For the text-containing cell, return its midpoint in (x, y) coordinate format. 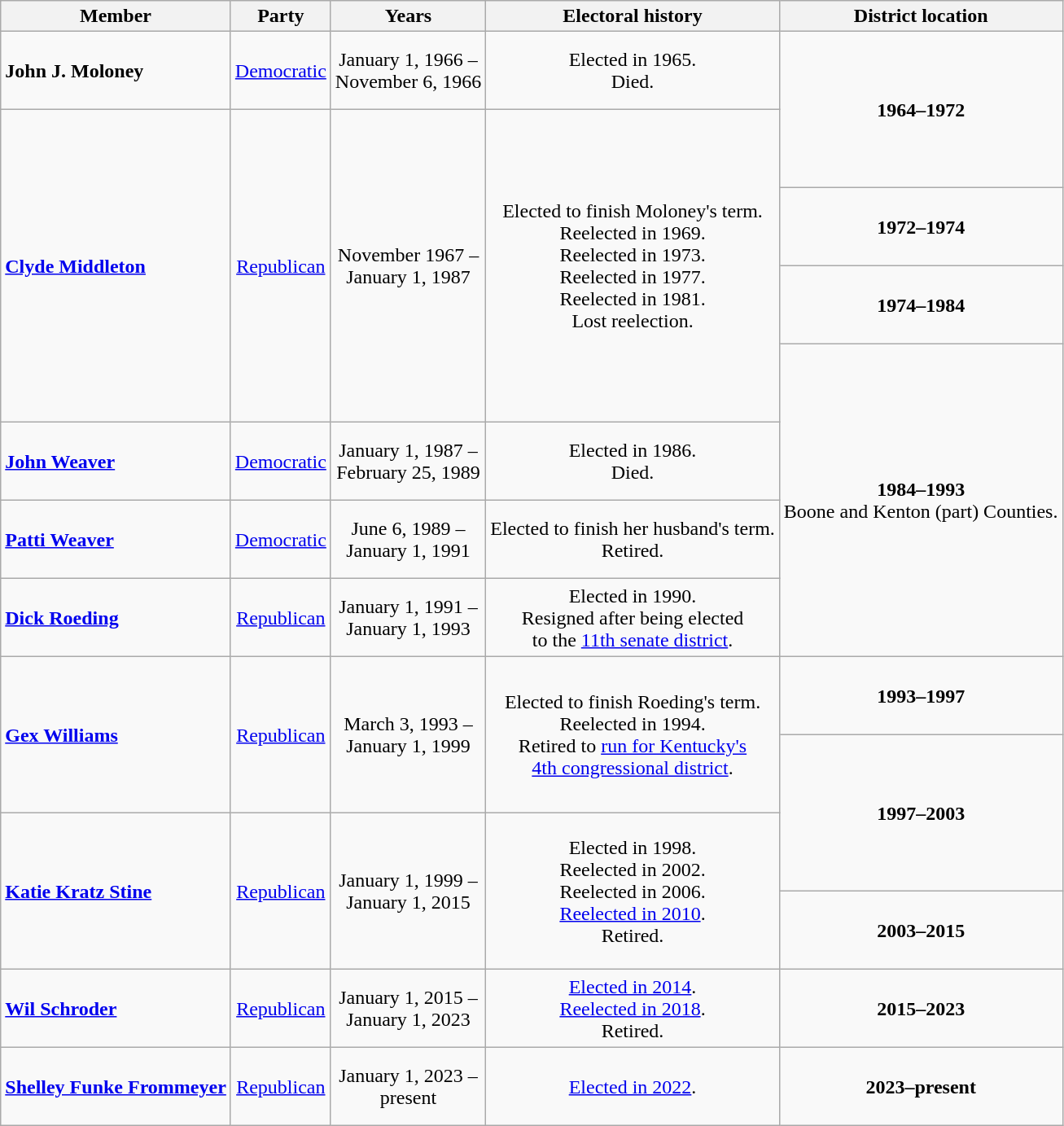
Member (116, 16)
January 1, 1999 –January 1, 2015 (408, 892)
Elected to finish Roeding's term.Reelected in 1994.Retired to run for Kentucky's4th congressional district. (633, 735)
Gex Williams (116, 735)
November 1967 –January 1, 1987 (408, 266)
Elected in 2022. (633, 1087)
January 1, 2023 –present (408, 1087)
1997–2003 (921, 813)
Patti Weaver (116, 540)
Shelley Funke Frommeyer (116, 1087)
Elected to finish her husband's term.Retired. (633, 540)
John Weaver (116, 462)
March 3, 1993 –January 1, 1999 (408, 735)
January 1, 1966 –November 6, 1966 (408, 71)
Clyde Middleton (116, 266)
Electoral history (633, 16)
Wil Schroder (116, 1009)
1972–1974 (921, 227)
Elected in 1990.Resigned after being electedto the 11th senate district. (633, 618)
Party (280, 16)
1993–1997 (921, 696)
1984–1993Boone and Kenton (part) Counties. (921, 501)
June 6, 1989 –January 1, 1991 (408, 540)
January 1, 1987 –February 25, 1989 (408, 462)
Elected in 1965.Died. (633, 71)
January 1, 2015 –January 1, 2023 (408, 1009)
2015–2023 (921, 1009)
John J. Moloney (116, 71)
January 1, 1991 –January 1, 1993 (408, 618)
District location (921, 16)
1974–1984 (921, 305)
Dick Roeding (116, 618)
Elected to finish Moloney's term.Reelected in 1969.Reelected in 1973.Reelected in 1977.Reelected in 1981.Lost reelection. (633, 266)
Katie Kratz Stine (116, 892)
Elected in 1998.Reelected in 2002.Reelected in 2006.Reelected in 2010.Retired. (633, 892)
1964–1972 (921, 110)
Years (408, 16)
2023–present (921, 1087)
Elected in 2014.Reelected in 2018.Retired. (633, 1009)
Elected in 1986.Died. (633, 462)
2003–2015 (921, 931)
